Detect which cell encompasses the target text, then output its [x, y] center coordinate. 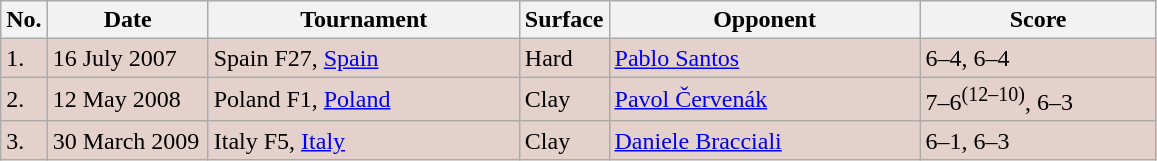
30 March 2009 [128, 140]
Italy F5, Italy [364, 140]
2. [24, 100]
Daniele Bracciali [764, 140]
Score [1038, 20]
Pavol Červenák [764, 100]
6–4, 6–4 [1038, 58]
Spain F27, Spain [364, 58]
Hard [564, 58]
12 May 2008 [128, 100]
No. [24, 20]
Pablo Santos [764, 58]
Tournament [364, 20]
Date [128, 20]
Poland F1, Poland [364, 100]
Surface [564, 20]
1. [24, 58]
Opponent [764, 20]
7–6(12–10), 6–3 [1038, 100]
16 July 2007 [128, 58]
6–1, 6–3 [1038, 140]
3. [24, 140]
